Return the [X, Y] coordinate for the center point of the cell that contains the specified text.  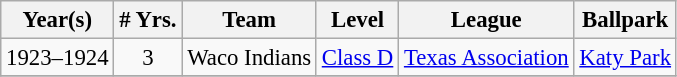
3 [148, 58]
Level [357, 20]
# Yrs. [148, 20]
Ballpark [625, 20]
Texas Association [486, 58]
Waco Indians [250, 58]
Katy Park [625, 58]
Year(s) [58, 20]
1923–1924 [58, 58]
Class D [357, 58]
League [486, 20]
Team [250, 20]
